For the text-containing cell, return its midpoint in [x, y] coordinate format. 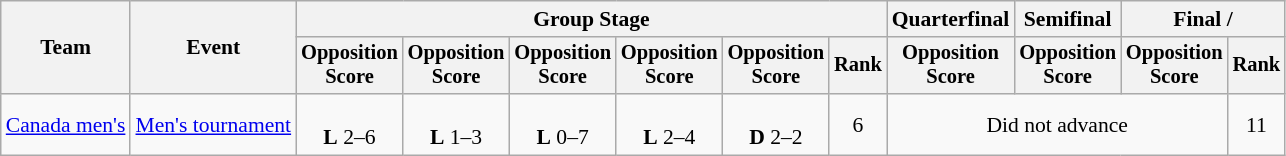
Final / [1203, 19]
D 2–2 [776, 124]
Event [213, 48]
11 [1257, 124]
Semifinal [1068, 19]
Men's tournament [213, 124]
6 [858, 124]
L 1–3 [456, 124]
Canada men's [66, 124]
Group Stage [592, 19]
L 2–4 [670, 124]
L 2–6 [350, 124]
L 0–7 [562, 124]
Did not advance [1058, 124]
Quarterfinal [951, 19]
Team [66, 48]
